Provide the (X, Y) coordinate of the cell's center where the given text is located.  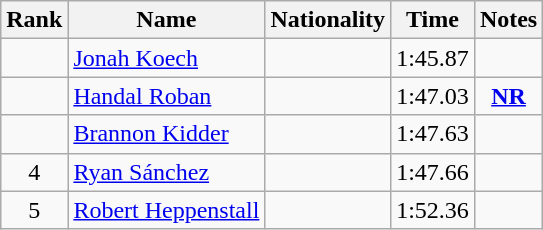
NR (508, 96)
Notes (508, 20)
1:47.66 (433, 172)
Ryan Sánchez (166, 172)
1:47.03 (433, 96)
Nationality (328, 20)
Name (166, 20)
Handal Roban (166, 96)
Rank (34, 20)
1:45.87 (433, 58)
1:52.36 (433, 210)
Brannon Kidder (166, 134)
Time (433, 20)
Robert Heppenstall (166, 210)
5 (34, 210)
Jonah Koech (166, 58)
4 (34, 172)
1:47.63 (433, 134)
